Provide the [x, y] coordinate of the cell's center where the given text is located.  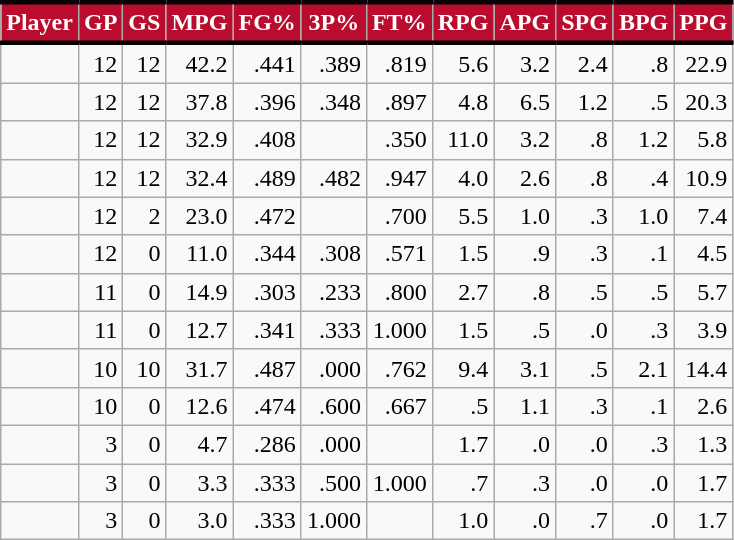
.441 [267, 63]
RPG [463, 22]
.4 [643, 178]
APG [525, 22]
3.1 [525, 368]
FT% [399, 22]
.303 [267, 292]
3P% [334, 22]
4.0 [463, 178]
20.3 [704, 102]
.500 [334, 483]
23.0 [200, 216]
.472 [267, 216]
.233 [334, 292]
.474 [267, 406]
14.4 [704, 368]
14.9 [200, 292]
Player [40, 22]
42.2 [200, 63]
PPG [704, 22]
1.1 [525, 406]
2.7 [463, 292]
.341 [267, 330]
GP [100, 22]
.700 [399, 216]
GS [144, 22]
.897 [399, 102]
3.3 [200, 483]
.800 [399, 292]
4.8 [463, 102]
.9 [525, 254]
.344 [267, 254]
.600 [334, 406]
BPG [643, 22]
5.6 [463, 63]
SPG [585, 22]
.348 [334, 102]
2.4 [585, 63]
22.9 [704, 63]
.571 [399, 254]
.308 [334, 254]
6.5 [525, 102]
5.7 [704, 292]
12.6 [200, 406]
9.4 [463, 368]
32.9 [200, 140]
7.4 [704, 216]
.482 [334, 178]
32.4 [200, 178]
4.7 [200, 444]
12.7 [200, 330]
5.5 [463, 216]
.286 [267, 444]
.489 [267, 178]
.408 [267, 140]
31.7 [200, 368]
.389 [334, 63]
.762 [399, 368]
37.8 [200, 102]
.667 [399, 406]
5.8 [704, 140]
.350 [399, 140]
10.9 [704, 178]
2.1 [643, 368]
.487 [267, 368]
.396 [267, 102]
1.3 [704, 444]
2 [144, 216]
.947 [399, 178]
4.5 [704, 254]
MPG [200, 22]
3.0 [200, 521]
FG% [267, 22]
3.9 [704, 330]
.819 [399, 63]
